Determine the [x, y] coordinate at the center of the cell enclosing the given text.  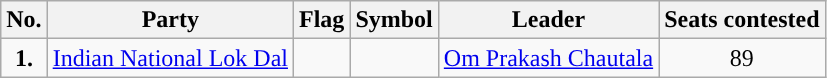
89 [742, 58]
Flag [321, 20]
No. [24, 20]
Seats contested [742, 20]
Party [170, 20]
1. [24, 58]
Leader [548, 20]
Indian National Lok Dal [170, 58]
Symbol [394, 20]
Om Prakash Chautala [548, 58]
